Pinpoint the cell where the given text exists, returning its (X, Y) midpoint coordinate. 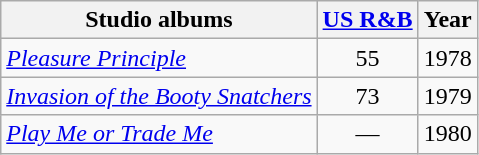
Invasion of the Booty Snatchers (159, 96)
Pleasure Principle (159, 58)
1979 (448, 96)
1980 (448, 134)
Play Me or Trade Me (159, 134)
73 (368, 96)
US R&B (368, 20)
1978 (448, 58)
— (368, 134)
Studio albums (159, 20)
Year (448, 20)
55 (368, 58)
